Find where the given text appears and provide that cell's center as [X, Y] coordinate. 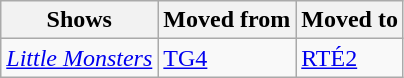
RTÉ2 [350, 58]
Shows [80, 20]
Moved to [350, 20]
Little Monsters [80, 58]
Moved from [227, 20]
TG4 [227, 58]
